Locate the cell with the specified text and output its (x, y) center coordinate. 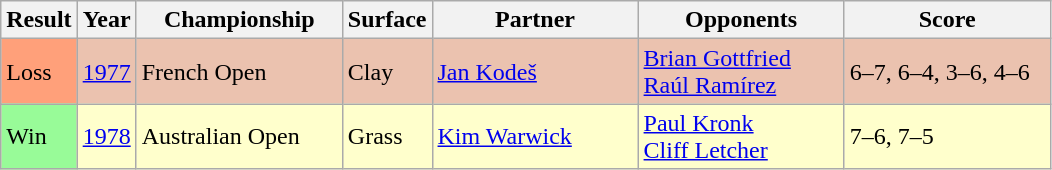
Score (947, 20)
Result (39, 20)
Paul Kronk Cliff Letcher (741, 136)
Win (39, 136)
1978 (106, 136)
French Open (239, 72)
Clay (387, 72)
1977 (106, 72)
Grass (387, 136)
Brian Gottfried Raúl Ramírez (741, 72)
Kim Warwick (535, 136)
Opponents (741, 20)
Partner (535, 20)
7–6, 7–5 (947, 136)
Year (106, 20)
6–7, 6–4, 3–6, 4–6 (947, 72)
Surface (387, 20)
Jan Kodeš (535, 72)
Australian Open (239, 136)
Championship (239, 20)
Loss (39, 72)
